Search for the cell housing the specified text and yield its (X, Y) center coordinate. 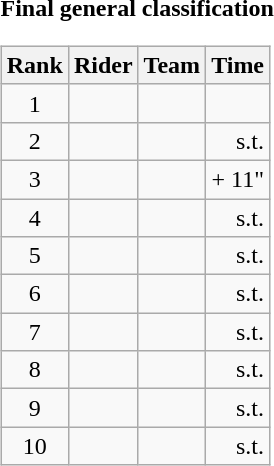
Rank (34, 65)
Rider (103, 65)
+ 11" (238, 179)
1 (34, 103)
3 (34, 179)
2 (34, 141)
7 (34, 332)
9 (34, 408)
8 (34, 370)
Team (172, 65)
Time (238, 65)
5 (34, 256)
6 (34, 294)
4 (34, 217)
10 (34, 446)
